Find where the given text appears and provide that cell's center as [x, y] coordinate. 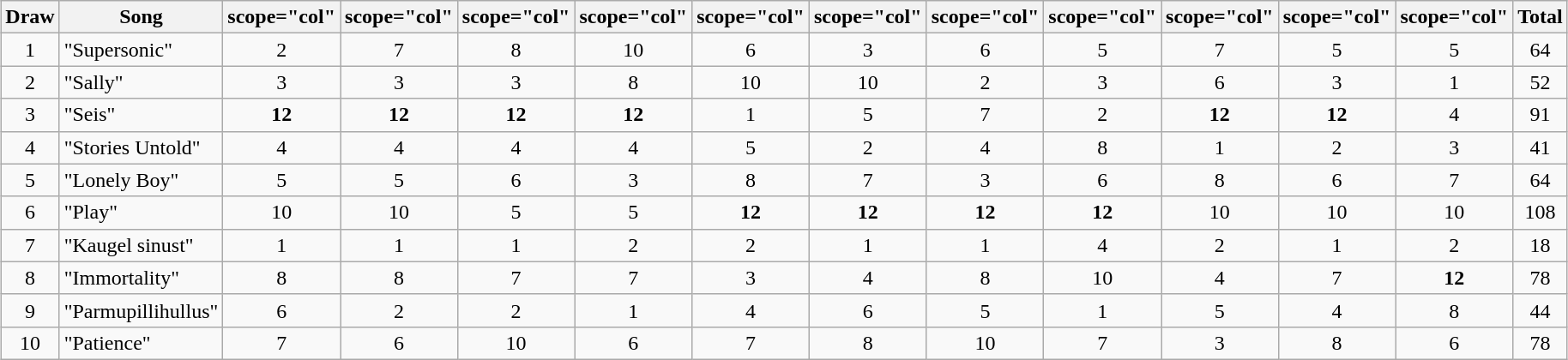
"Patience" [141, 343]
44 [1541, 310]
"Stories Untold" [141, 147]
"Play" [141, 213]
"Supersonic" [141, 50]
18 [1541, 245]
Draw [30, 17]
"Sally" [141, 82]
"Immortality" [141, 278]
"Lonely Boy" [141, 180]
52 [1541, 82]
41 [1541, 147]
Total [1541, 17]
108 [1541, 213]
"Kaugel sinust" [141, 245]
9 [30, 310]
91 [1541, 115]
"Parmupillihullus" [141, 310]
"Seis" [141, 115]
Song [141, 17]
